From the cell containing the given text, extract its center point as [x, y] coordinate. 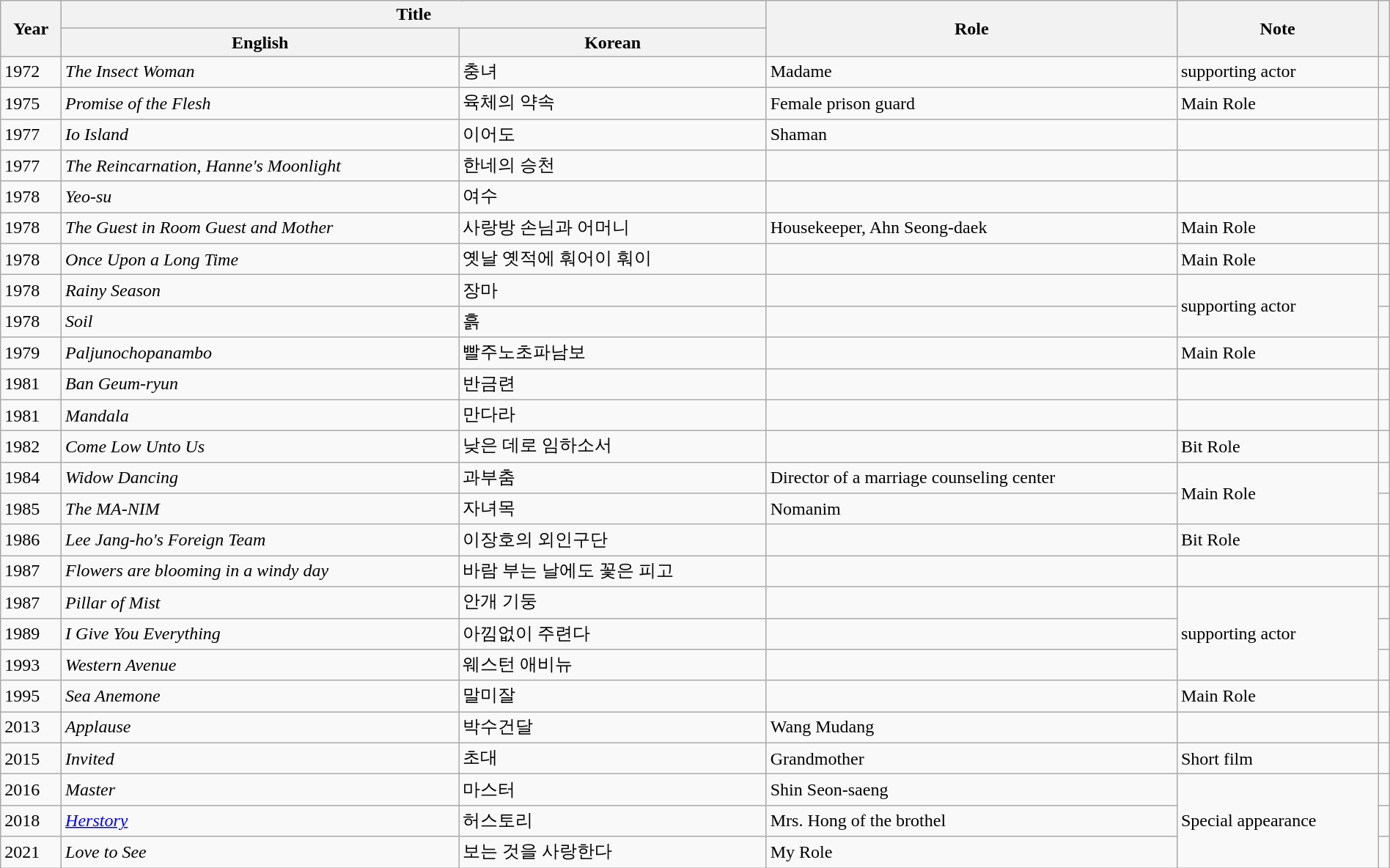
Korean [613, 43]
만다라 [613, 415]
Grandmother [971, 758]
Shin Seon-saeng [971, 790]
보는 것을 사랑한다 [613, 852]
1972 [31, 72]
웨스턴 애비뉴 [613, 666]
Yeo-su [260, 196]
Applause [260, 727]
Once Upon a Long Time [260, 260]
마스터 [613, 790]
1989 [31, 633]
1985 [31, 509]
1986 [31, 540]
The Reincarnation, Hanne's Moonlight [260, 166]
Love to See [260, 852]
말미잘 [613, 696]
사랑방 손님과 어머니 [613, 229]
1993 [31, 666]
Paljunochopanambo [260, 353]
자녀목 [613, 509]
1982 [31, 447]
2016 [31, 790]
2015 [31, 758]
Herstory [260, 821]
이장호의 외인구단 [613, 540]
Io Island [260, 135]
빨주노초파남보 [613, 353]
Role [971, 29]
Soil [260, 321]
옛날 옛적에 훠어이 훠이 [613, 260]
The Guest in Room Guest and Mother [260, 229]
Housekeeper, Ahn Seong-daek [971, 229]
이어도 [613, 135]
Flowers are blooming in a windy day [260, 572]
Promise of the Flesh [260, 103]
My Role [971, 852]
Lee Jang-ho's Foreign Team [260, 540]
Shaman [971, 135]
Note [1277, 29]
Madame [971, 72]
Rainy Season [260, 290]
장마 [613, 290]
1975 [31, 103]
Director of a marriage counseling center [971, 478]
Title [414, 15]
Special appearance [1277, 821]
English [260, 43]
Come Low Unto Us [260, 447]
Pillar of Mist [260, 603]
Invited [260, 758]
Mandala [260, 415]
1979 [31, 353]
2021 [31, 852]
The MA-NIM [260, 509]
흙 [613, 321]
반금련 [613, 384]
Sea Anemone [260, 696]
안개 기둥 [613, 603]
Master [260, 790]
I Give You Everything [260, 633]
박수건달 [613, 727]
The Insect Woman [260, 72]
낮은 데로 임하소서 [613, 447]
육체의 약속 [613, 103]
Year [31, 29]
아낌없이 주련다 [613, 633]
Female prison guard [971, 103]
초대 [613, 758]
Nomanim [971, 509]
Western Avenue [260, 666]
1984 [31, 478]
충녀 [613, 72]
여수 [613, 196]
허스토리 [613, 821]
Wang Mudang [971, 727]
Short film [1277, 758]
Mrs. Hong of the brothel [971, 821]
과부춤 [613, 478]
Ban Geum-ryun [260, 384]
2018 [31, 821]
Widow Dancing [260, 478]
한네의 승천 [613, 166]
2013 [31, 727]
바람 부는 날에도 꽃은 피고 [613, 572]
1995 [31, 696]
